Find where the given text appears and provide that cell's center as (x, y) coordinate. 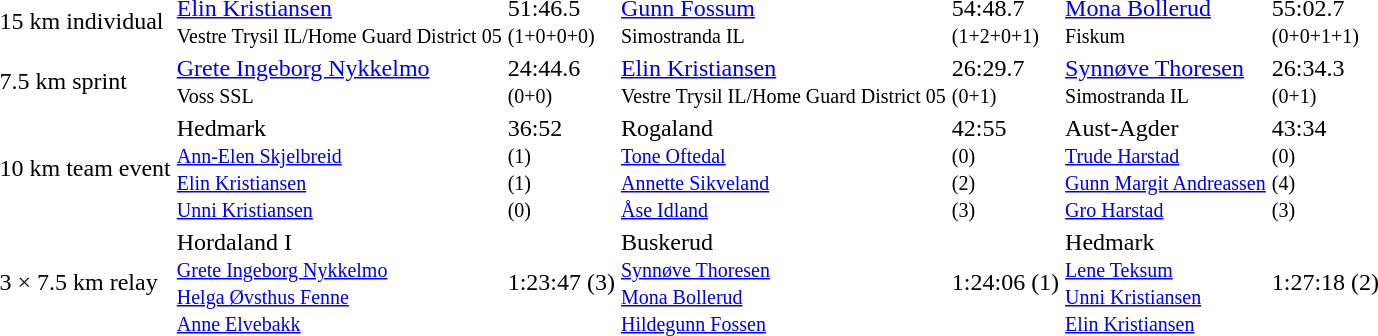
RogalandTone OftedalAnnette SikvelandÅse Idland (783, 168)
Elin KristiansenVestre Trysil IL/Home Guard District 05 (783, 82)
Synnøve ThoresenSimostranda IL (1166, 82)
36:52(1)(1)(0) (561, 168)
24:44.6(0+0) (561, 82)
Aust-AgderTrude HarstadGunn Margit AndreassenGro Harstad (1166, 168)
26:29.7(0+1) (1005, 82)
HedmarkAnn-Elen SkjelbreidElin KristiansenUnni Kristiansen (339, 168)
42:55(0)(2)(3) (1005, 168)
Grete Ingeborg NykkelmoVoss SSL (339, 82)
